From the cell containing the given text, extract its center point as [x, y] coordinate. 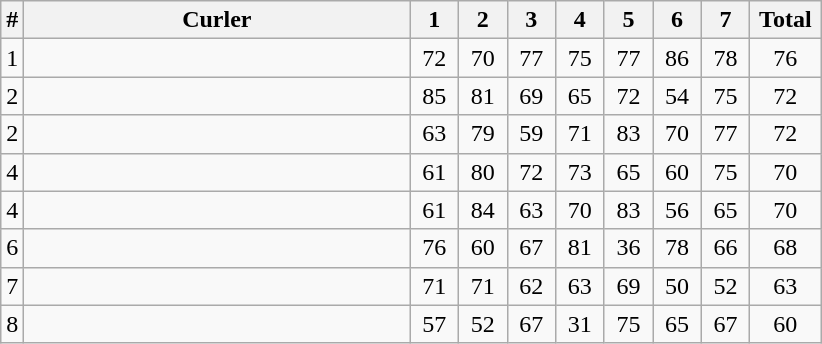
66 [726, 248]
56 [678, 210]
84 [482, 210]
Curler [217, 20]
5 [628, 20]
86 [678, 58]
36 [628, 248]
8 [12, 324]
# [12, 20]
57 [434, 324]
59 [532, 134]
62 [532, 286]
85 [434, 96]
80 [482, 172]
73 [580, 172]
54 [678, 96]
31 [580, 324]
50 [678, 286]
Total [786, 20]
79 [482, 134]
3 [532, 20]
68 [786, 248]
